Locate the cell with the specified text and output its (X, Y) center coordinate. 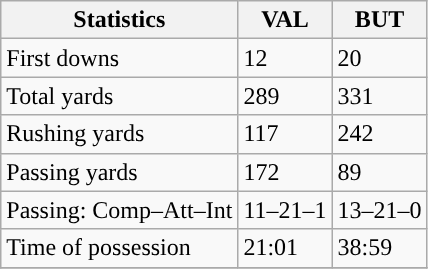
Time of possession (120, 248)
242 (380, 134)
38:59 (380, 248)
Statistics (120, 20)
289 (285, 96)
VAL (285, 20)
117 (285, 134)
331 (380, 96)
11–21–1 (285, 210)
172 (285, 172)
21:01 (285, 248)
Passing: Comp–Att–Int (120, 210)
Passing yards (120, 172)
First downs (120, 58)
89 (380, 172)
12 (285, 58)
13–21–0 (380, 210)
Rushing yards (120, 134)
Total yards (120, 96)
20 (380, 58)
BUT (380, 20)
